From the cell containing the given text, extract its center point as (x, y) coordinate. 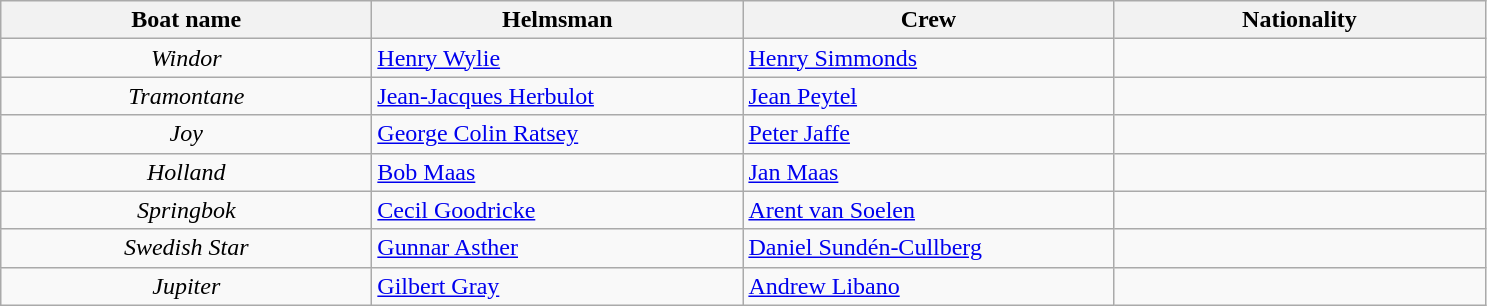
Joy (186, 134)
Windor (186, 58)
Boat name (186, 20)
Gunnar Asther (558, 248)
Springbok (186, 210)
Peter Jaffe (928, 134)
Jan Maas (928, 172)
Henry Wylie (558, 58)
Nationality (1300, 20)
Arent van Soelen (928, 210)
Henry Simmonds (928, 58)
Helmsman (558, 20)
Jean Peytel (928, 96)
Swedish Star (186, 248)
Holland (186, 172)
Gilbert Gray (558, 286)
Jean-Jacques Herbulot (558, 96)
Crew (928, 20)
Daniel Sundén-Cullberg (928, 248)
Tramontane (186, 96)
George Colin Ratsey (558, 134)
Jupiter (186, 286)
Cecil Goodricke (558, 210)
Andrew Libano (928, 286)
Bob Maas (558, 172)
